Scan for the cell matching the given text and deliver its (x, y) coordinate at center. 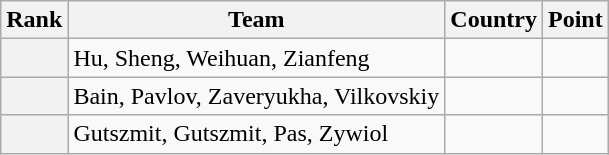
Team (256, 20)
Gutszmit, Gutszmit, Pas, Zywiol (256, 134)
Hu, Sheng, Weihuan, Zianfeng (256, 58)
Country (494, 20)
Rank (34, 20)
Point (576, 20)
Bain, Pavlov, Zaveryukha, Vilkovskiy (256, 96)
